Output the [x, y] coordinate of the center of the cell containing the given text.  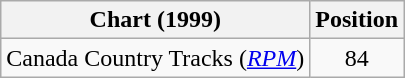
Chart (1999) [156, 20]
Canada Country Tracks (RPM) [156, 58]
Position [357, 20]
84 [357, 58]
